Capture the cell that displays the provided text and extract its (x, y) central coordinate. 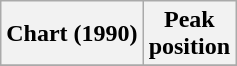
Chart (1990) (72, 34)
Peakposition (189, 34)
